Output the [x, y] coordinate of the center of the cell containing the given text.  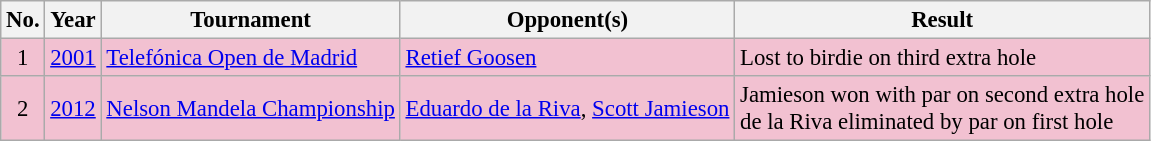
Year [73, 20]
Eduardo de la Riva, Scott Jamieson [568, 108]
Retief Goosen [568, 58]
2012 [73, 108]
Jamieson won with par on second extra holede la Riva eliminated by par on first hole [942, 108]
2 [23, 108]
Tournament [250, 20]
Lost to birdie on third extra hole [942, 58]
2001 [73, 58]
Telefónica Open de Madrid [250, 58]
Nelson Mandela Championship [250, 108]
1 [23, 58]
Opponent(s) [568, 20]
No. [23, 20]
Result [942, 20]
